From the cell containing the given text, extract its center point as [X, Y] coordinate. 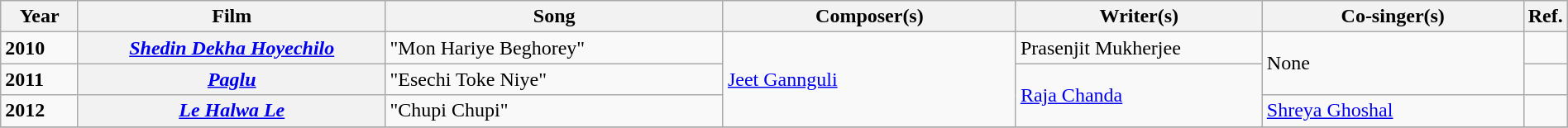
Le Halwa Le [232, 111]
Prasenjit Mukherjee [1139, 48]
Song [554, 17]
"Chupi Chupi" [554, 111]
Raja Chanda [1139, 95]
Paglu [232, 79]
Writer(s) [1139, 17]
Ref. [1545, 17]
Jeet Gannguli [869, 79]
2011 [40, 79]
Composer(s) [869, 17]
Year [40, 17]
Shreya Ghoshal [1393, 111]
"Mon Hariye Beghorey" [554, 48]
Shedin Dekha Hoyechilo [232, 48]
"Esechi Toke Niye" [554, 79]
Film [232, 17]
None [1393, 64]
2010 [40, 48]
2012 [40, 111]
Co-singer(s) [1393, 17]
